Locate the cell with the specified text and output its (x, y) center coordinate. 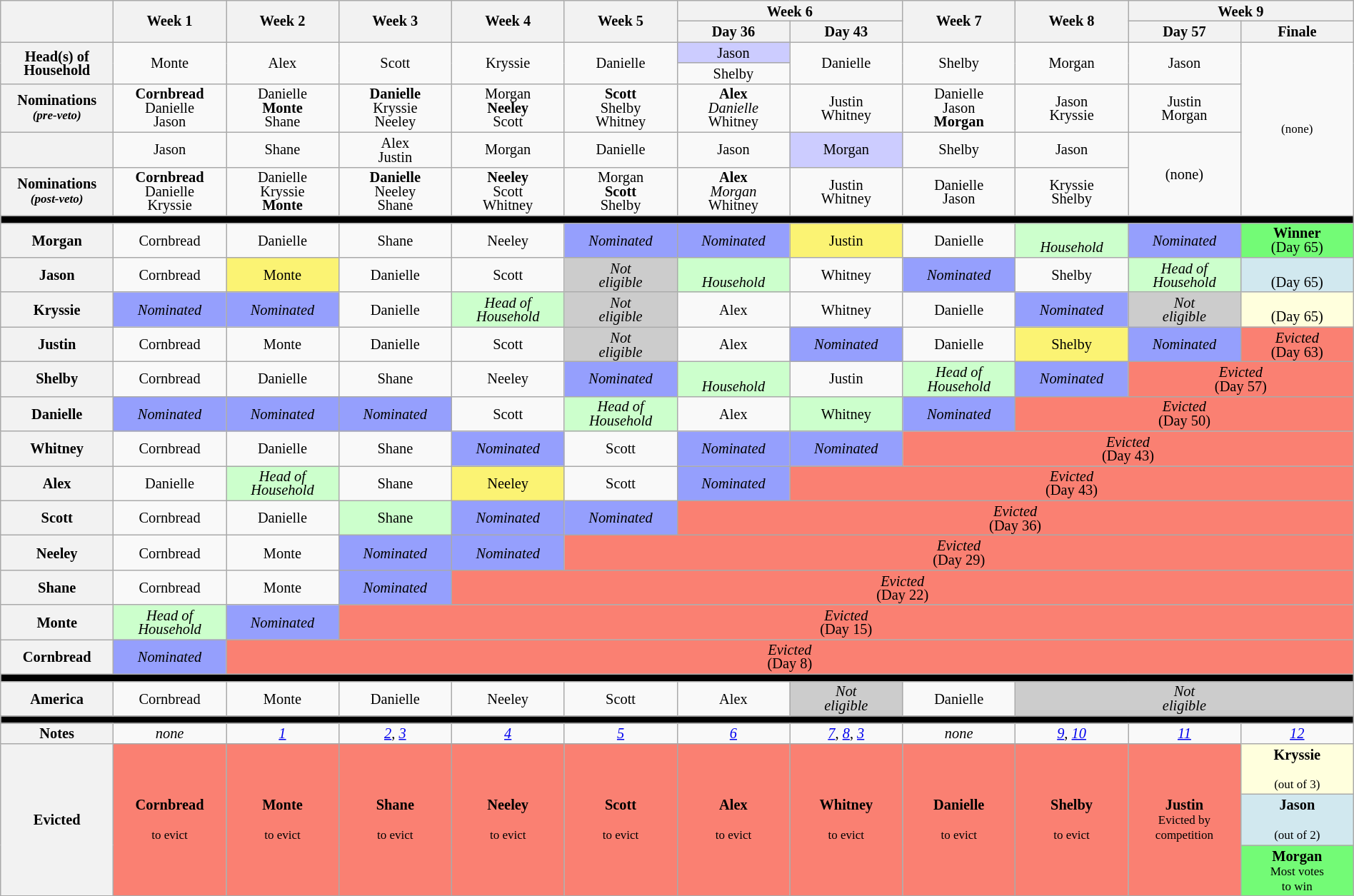
Alexto evict (733, 820)
11 (1185, 733)
DanielleJasonMorgan (959, 108)
Evicted(Day 22) (903, 587)
America (57, 698)
Scottto evict (621, 820)
JasonKryssie (1072, 108)
DanielleJason (959, 191)
4 (508, 733)
Evicted(Day 63) (1297, 344)
7, 8, 3 (846, 733)
KryssieShelby (1072, 191)
Finale (1297, 31)
Shelbyto evict (1072, 820)
Week 2 (282, 21)
Nominations(pre-veto) (57, 108)
JustinMorgan (1185, 108)
CornbreadDanielleKryssie (170, 191)
JustinEvicted bycompetition (1185, 820)
Whitneyto evict (846, 820)
NeeleyScottWhitney (508, 191)
Week 7 (959, 21)
CornbreadDanielleJason (170, 108)
DanielleNeeleyShane (395, 191)
Jason(out of 2) (1297, 820)
Week 5 (621, 21)
Kryssie(out of 3) (1297, 768)
Notes (57, 733)
MorganMost votesto win (1297, 871)
Week 1 (170, 21)
Evicted(Day 15) (846, 623)
9, 10 (1072, 733)
Week 8 (1072, 21)
Evicted(Day 36) (1015, 518)
Evicted (57, 820)
MorganScottShelby (621, 191)
12 (1297, 733)
MorganNeeleyScott (508, 108)
Neeleyto evict (508, 820)
DanielleMonteShane (282, 108)
DanielleKryssieMonte (282, 191)
AlexDanielleWhitney (733, 108)
Week 6 (790, 10)
Winner(Day 65) (1297, 240)
Week 4 (508, 21)
Day 57 (1185, 31)
2, 3 (395, 733)
ScottShelbyWhitney (621, 108)
DanielleKryssieNeeley (395, 108)
Day 36 (733, 31)
Nominations(post-veto) (57, 191)
Danielleto evict (959, 820)
Evicted(Day 29) (958, 553)
Day 43 (846, 31)
1 (282, 733)
AlexJustin (395, 150)
Week 3 (395, 21)
Evicted(Day 8) (790, 657)
Week 9 (1241, 10)
Evicted(Day 57) (1241, 378)
5 (621, 733)
Cornbreadto evict (170, 820)
Head(s) ofHousehold (57, 63)
AlexMorganWhitney (733, 191)
6 (733, 733)
Evicted(Day 50) (1185, 414)
Monteto evict (282, 820)
Shaneto evict (395, 820)
